Capture the cell that displays the provided text and extract its [x, y] central coordinate. 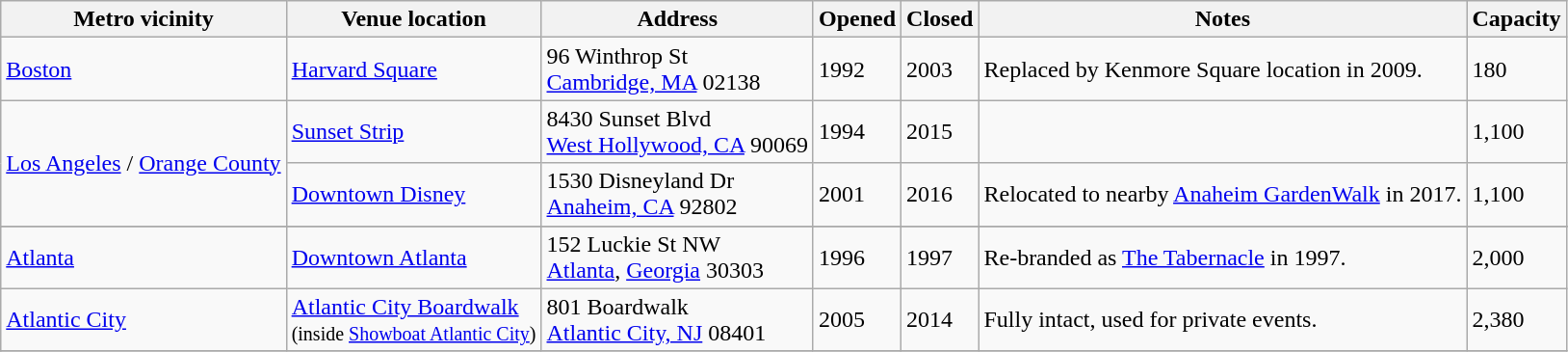
Relocated to nearby Anaheim GardenWalk in 2017. [1223, 195]
1994 [857, 131]
Harvard Square [414, 69]
Capacity [1516, 19]
8430 Sunset BlvdWest Hollywood, CA 90069 [677, 131]
2,380 [1516, 320]
801 BoardwalkAtlantic City, NJ 08401 [677, 320]
Closed [940, 19]
1996 [857, 257]
2014 [940, 320]
152 Luckie St NWAtlanta, Georgia 30303 [677, 257]
2005 [857, 320]
2015 [940, 131]
Atlantic City [144, 320]
Atlantic City Boardwalk(inside Showboat Atlantic City) [414, 320]
Opened [857, 19]
Notes [1223, 19]
1530 Disneyland DrAnaheim, CA 92802 [677, 195]
Re-branded as The Tabernacle in 1997. [1223, 257]
1997 [940, 257]
1992 [857, 69]
Sunset Strip [414, 131]
Los Angeles / Orange County [144, 163]
Downtown Disney [414, 195]
2016 [940, 195]
180 [1516, 69]
Venue location [414, 19]
Address [677, 19]
Metro vicinity [144, 19]
96 Winthrop StCambridge, MA 02138 [677, 69]
2,000 [1516, 257]
Downtown Atlanta [414, 257]
Fully intact, used for private events. [1223, 320]
Atlanta [144, 257]
Boston [144, 69]
2001 [857, 195]
2003 [940, 69]
Replaced by Kenmore Square location in 2009. [1223, 69]
